Return (X, Y) of the center of cell containing provided text 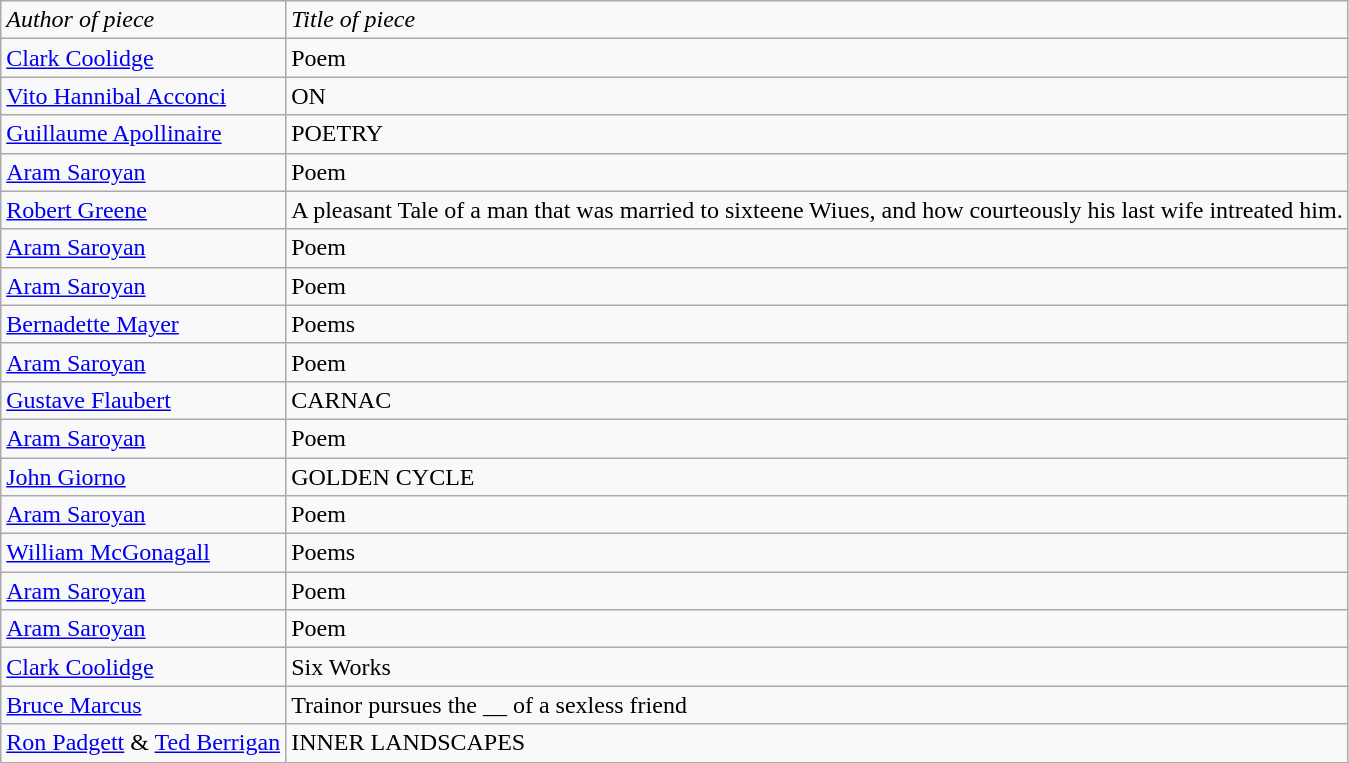
Guillaume Apollinaire (144, 134)
CARNAC (818, 400)
William McGonagall (144, 553)
Vito Hannibal Acconci (144, 96)
Ron Padgett & Ted Berrigan (144, 743)
A pleasant Tale of a man that was married to sixteene Wiues, and how courteously his last wife intreated him. (818, 210)
GOLDEN CYCLE (818, 477)
Gustave Flaubert (144, 400)
Bernadette Mayer (144, 324)
Six Works (818, 667)
Bruce Marcus (144, 705)
Author of piece (144, 20)
ON (818, 96)
John Giorno (144, 477)
Robert Greene (144, 210)
INNER LANDSCAPES (818, 743)
Trainor pursues the __ of a sexless friend (818, 705)
POETRY (818, 134)
Title of piece (818, 20)
